Capture the cell that displays the provided text and extract its [x, y] central coordinate. 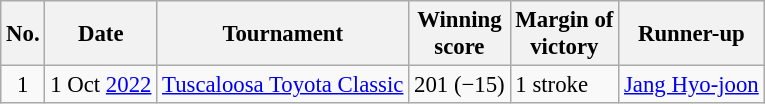
Margin ofvictory [564, 34]
Tournament [283, 34]
201 (−15) [460, 85]
1 stroke [564, 85]
Winningscore [460, 34]
Jang Hyo-joon [692, 85]
No. [23, 34]
1 Oct 2022 [101, 85]
1 [23, 85]
Date [101, 34]
Runner-up [692, 34]
Tuscaloosa Toyota Classic [283, 85]
